Provide the [x, y] coordinate of the cell's center where the given text is located.  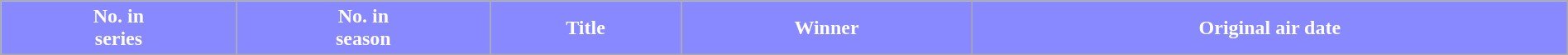
Winner [827, 28]
No. inseason [363, 28]
Title [586, 28]
Original air date [1269, 28]
No. inseries [119, 28]
